From the cell containing the given text, extract its center point as (x, y) coordinate. 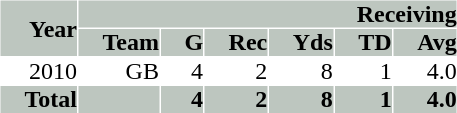
Team (118, 42)
GB (118, 72)
Yds (301, 42)
TD (362, 42)
Year (38, 28)
2010 (38, 72)
G (182, 42)
Avg (425, 42)
Rec (236, 42)
Receiving (267, 14)
Total (38, 100)
